Pinpoint the cell where the given text exists, returning its (x, y) midpoint coordinate. 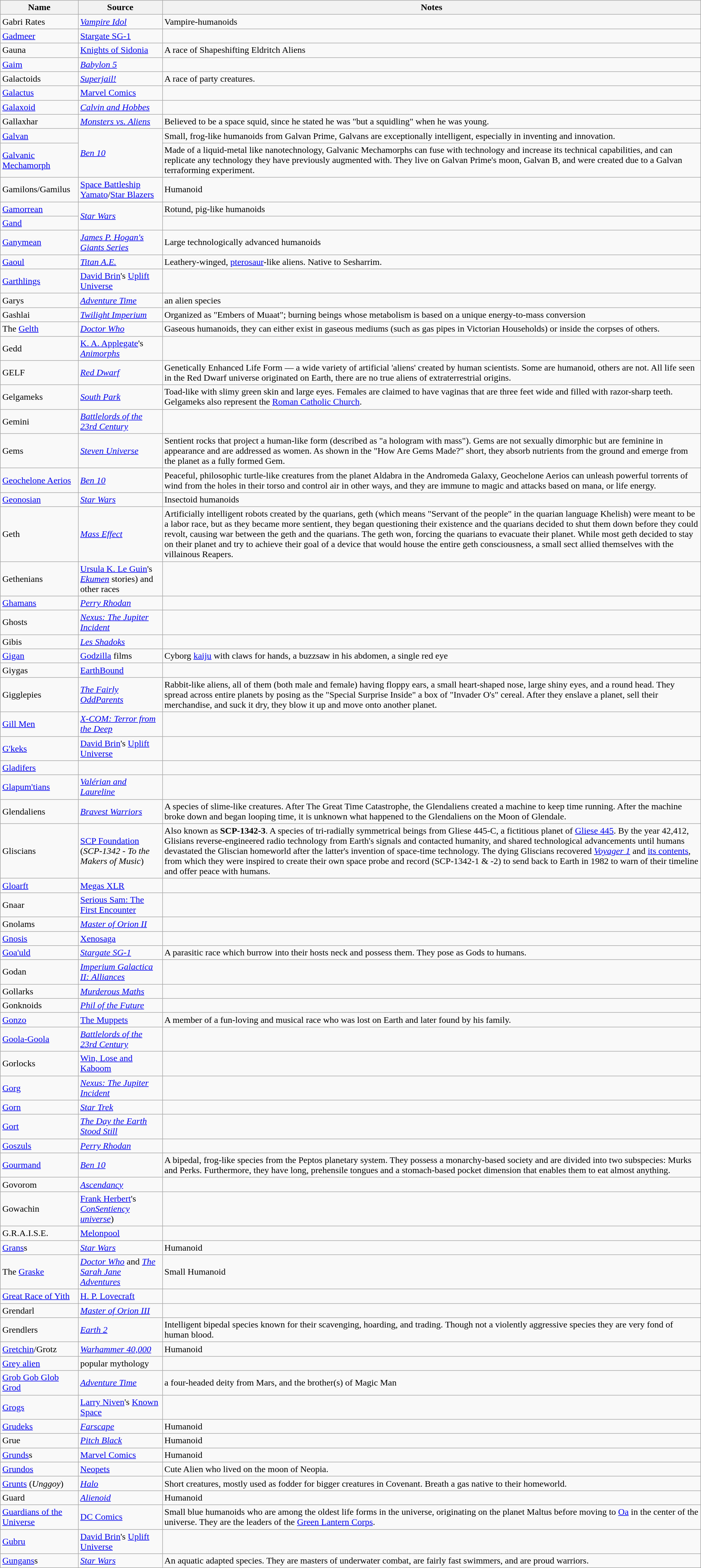
Melonpool (121, 1233)
Geonosian (39, 499)
The Gelth (39, 329)
Source (121, 7)
Warhammer 40,000 (121, 1349)
Notes (432, 7)
Murderous Maths (121, 991)
Insectoid humanoids (432, 499)
Neopets (121, 1469)
A parasitic race which burrow into their hosts neck and possess them. They pose as Gods to humans. (432, 953)
Knights of Sidonia (121, 50)
Geochelone Aerios (39, 480)
Vampire-humanoids (432, 22)
Rotund, pig-like humanoids (432, 209)
Gill Men (39, 724)
Galaxoid (39, 107)
popular mythology (121, 1363)
Steven Universe (121, 451)
Great Race of Yith (39, 1296)
Red Dwarf (121, 372)
Gollarks (39, 991)
Mass Effect (121, 534)
Doctor Who (121, 329)
Goszuls (39, 1146)
Grendarl (39, 1311)
Star Trek (121, 1107)
Gelgameks (39, 397)
Name (39, 7)
Grudeks (39, 1426)
Megas XLR (121, 885)
Glendaliens (39, 812)
Gnaar (39, 904)
An aquatic adapted species. They are masters of underwater combat, are fairly fast swimmers, and are proud warriors. (432, 1561)
Grue (39, 1441)
Gnosis (39, 939)
Cyborg kaiju with claws for hands, a buzzsaw in his abdomen, a single red eye (432, 656)
Gaoul (39, 262)
Gonzo (39, 1020)
Garys (39, 300)
Garthlings (39, 281)
South Park (121, 397)
Ursula K. Le Guin's Ekumen stories) and other races (121, 578)
Vampire Idol (121, 22)
Master of Orion III (121, 1311)
Gadmeer (39, 36)
Halo (121, 1483)
Space Battleship Yamato/Star Blazers (121, 190)
Galactus (39, 93)
Grendlers (39, 1330)
Gliscians (39, 851)
Galvan (39, 136)
Les Shadoks (121, 642)
Grey alien (39, 1363)
Gonknoids (39, 1006)
Gand (39, 223)
Small, frog-like humanoids from Galvan Prime, Galvans are exceptionally intelligent, especially in inventing and innovation. (432, 136)
James P. Hogan's Giants Series (121, 243)
Ascendancy (121, 1184)
K. A. Applegate's Animorphs (121, 348)
Organized as "Embers of Muaat"; burning beings whose metabolism is based on a unique energy-to-mass conversion (432, 315)
Gashlai (39, 315)
Grundos (39, 1469)
G.R.A.I.S.E. (39, 1233)
Gigglepies (39, 695)
Large technologically advanced humanoids (432, 243)
Gauna (39, 50)
Short creatures, mostly used as fodder for bigger creatures in Covenant. Breath a gas native to their homeworld. (432, 1483)
Alienoid (121, 1498)
Babylon 5 (121, 64)
Goa'uld (39, 953)
Gorg (39, 1088)
Gabri Rates (39, 22)
Gowachin (39, 1209)
Superjail! (121, 79)
Gladifers (39, 768)
The Graske (39, 1272)
Phil of the Future (121, 1006)
Believed to be a space squid, since he stated he was "but a squidling" when he was young. (432, 121)
Galvanic Mechamorph (39, 160)
Guardians of the Universe (39, 1517)
Guard (39, 1498)
Larry Niven's Known Space (121, 1407)
Ghamans (39, 603)
The Fairly OddParents (121, 695)
Geth (39, 534)
X-COM: Terror from the Deep (121, 724)
Gretchin/Grotz (39, 1349)
H. P. Lovecraft (121, 1296)
Govorom (39, 1184)
The Muppets (121, 1020)
Gnolams (39, 924)
Ghosts (39, 623)
Gedd (39, 348)
Twilight Imperium (121, 315)
EarthBound (121, 670)
Farscape (121, 1426)
Cute Alien who lived on the moon of Neopia. (432, 1469)
Giygas (39, 670)
Godan (39, 972)
G'keks (39, 749)
Granss (39, 1247)
Galactoids (39, 79)
Small Humanoid (432, 1272)
Gamorrean (39, 209)
Gigan (39, 656)
Gaim (39, 64)
Gamilons/Gamilus (39, 190)
Pitch Black (121, 1441)
Xenosaga (121, 939)
DC Comics (121, 1517)
Glapum'tians (39, 787)
Leathery-winged, pterosaur-like aliens. Native to Sesharrim. (432, 262)
Master of Orion II (121, 924)
Win, Lose and Kaboom (121, 1063)
Serious Sam: The First Encounter (121, 904)
Doctor Who and The Sarah Jane Adventures (121, 1272)
Gemini (39, 421)
A race of Shapeshifting Eldritch Aliens (432, 50)
Gethenians (39, 578)
Valérian and Laureline (121, 787)
GELF (39, 372)
Gloarft (39, 885)
The Day the Earth Stood Still (121, 1126)
Grob Gob Glob Grod (39, 1383)
Gibis (39, 642)
SCP Foundation (SCP-1342 - To the Makers of Music) (121, 851)
Gallaxhar (39, 121)
Godzilla films (121, 656)
Gorlocks (39, 1063)
A member of a fun-loving and musical race who was lost on Earth and later found by his family. (432, 1020)
Gems (39, 451)
an alien species (432, 300)
Calvin and Hobbes (121, 107)
Gunganss (39, 1561)
Grunts (Unggoy) (39, 1483)
A race of party creatures. (432, 79)
Gort (39, 1126)
Gubru (39, 1541)
Goola-Goola (39, 1039)
Monsters vs. Aliens (121, 121)
Earth 2 (121, 1330)
Ganymean (39, 243)
Imperium Galactica II: Alliances (121, 972)
Grundss (39, 1455)
Gorn (39, 1107)
Frank Herbert's ConSentiency universe) (121, 1209)
a four-headed deity from Mars, and the brother(s) of Magic Man (432, 1383)
Grogs (39, 1407)
Gourmand (39, 1165)
Bravest Warriors (121, 812)
Gaseous humanoids, they can either exist in gaseous mediums (such as gas pipes in Victorian Households) or inside the corpses of others. (432, 329)
Titan A.E. (121, 262)
